Search for the cell housing the specified text and yield its (X, Y) center coordinate. 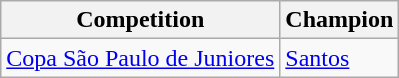
Champion (340, 20)
Competition (140, 20)
Santos (340, 58)
Copa São Paulo de Juniores (140, 58)
